Determine the (x, y) coordinate at the center of the cell enclosing the given text.  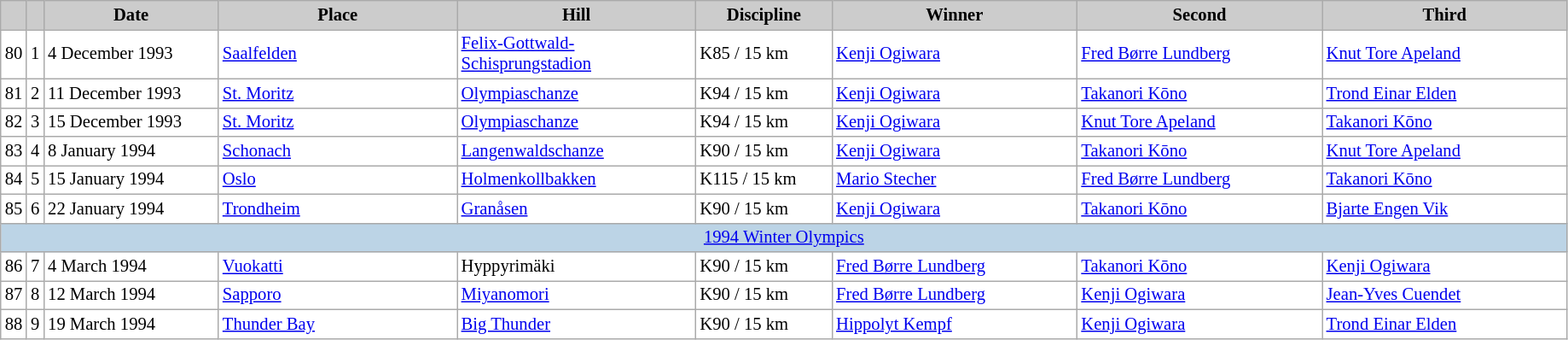
15 January 1994 (131, 179)
Sapporo (338, 295)
82 (14, 122)
86 (14, 266)
Hyppyrimäki (577, 266)
Jean-Yves Cuendet (1445, 295)
8 (35, 295)
1994 Winter Olympics (784, 237)
85 (14, 208)
Big Thunder (577, 324)
15 December 1993 (131, 122)
4 March 1994 (131, 266)
9 (35, 324)
K115 / 15 km (764, 179)
81 (14, 93)
Oslo (338, 179)
Date (131, 15)
84 (14, 179)
Mario Stecher (954, 179)
Discipline (764, 15)
Saalfelden (338, 54)
Winner (954, 15)
Second (1199, 15)
Thunder Bay (338, 324)
3 (35, 122)
Vuokatti (338, 266)
22 January 1994 (131, 208)
Trondheim (338, 208)
Schonach (338, 151)
Granåsen (577, 208)
87 (14, 295)
Bjarte Engen Vik (1445, 208)
4 December 1993 (131, 54)
2 (35, 93)
Langenwaldschanze (577, 151)
Third (1445, 15)
Holmenkollbakken (577, 179)
Hill (577, 15)
83 (14, 151)
11 December 1993 (131, 93)
5 (35, 179)
1 (35, 54)
12 March 1994 (131, 295)
Felix-Gottwald-Schisprungstadion (577, 54)
K85 / 15 km (764, 54)
8 January 1994 (131, 151)
19 March 1994 (131, 324)
7 (35, 266)
Hippolyt Kempf (954, 324)
Place (338, 15)
88 (14, 324)
80 (14, 54)
4 (35, 151)
6 (35, 208)
Miyanomori (577, 295)
